Return [X, Y] of the center of cell containing provided text 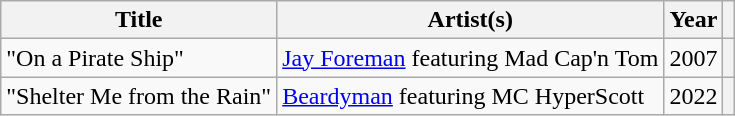
Artist(s) [470, 20]
Jay Foreman featuring Mad Cap'n Tom [470, 58]
2022 [694, 96]
Title [139, 20]
2007 [694, 58]
Beardyman featuring MC HyperScott [470, 96]
"On a Pirate Ship" [139, 58]
"Shelter Me from the Rain" [139, 96]
Year [694, 20]
